From the cell containing the given text, extract its center point as [X, Y] coordinate. 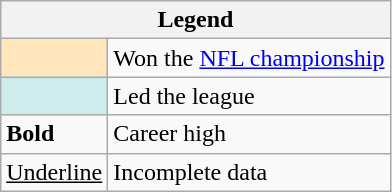
Underline [54, 172]
Career high [249, 134]
Led the league [249, 96]
Bold [54, 134]
Won the NFL championship [249, 58]
Legend [196, 20]
Incomplete data [249, 172]
